Scan for the cell matching the given text and deliver its (X, Y) coordinate at center. 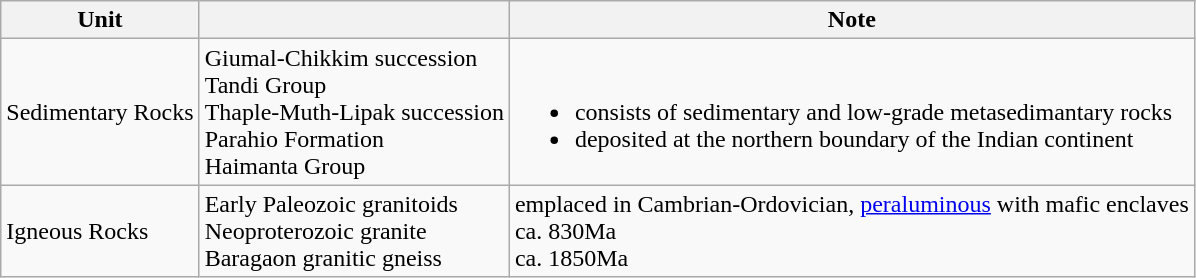
Igneous Rocks (100, 231)
Unit (100, 20)
emplaced in Cambrian-Ordovician, peraluminous with mafic enclavesca. 830Maca. 1850Ma (852, 231)
Giumal-Chikkim successionTandi GroupThaple-Muth-Lipak successionParahio FormationHaimanta Group (354, 112)
Note (852, 20)
Early Paleozoic granitoidsNeoproterozoic graniteBaragaon granitic gneiss (354, 231)
consists of sedimentary and low-grade metasedimantary rocksdeposited at the northern boundary of the Indian continent (852, 112)
Sedimentary Rocks (100, 112)
